Determine the (X, Y) coordinate at the center of the cell enclosing the given text.  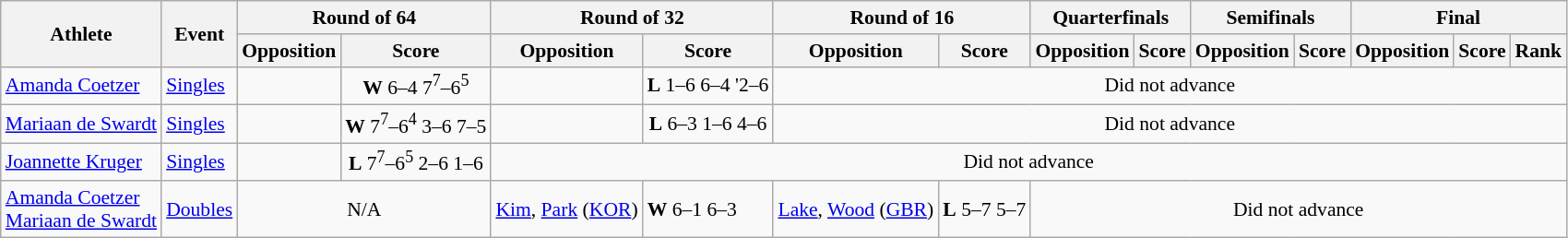
Doubles (199, 208)
Joannette Kruger (81, 162)
Mariaan de Swardt (81, 124)
Round of 16 (902, 18)
L 1–6 6–4 '2–6 (708, 85)
L 6–3 1–6 4–6 (708, 124)
Semifinals (1271, 18)
Quarterfinals (1111, 18)
W 77–64 3–6 7–5 (415, 124)
Amanda CoetzerMariaan de Swardt (81, 208)
Kim, Park (KOR) (566, 208)
L 77–65 2–6 1–6 (415, 162)
W 6–1 6–3 (708, 208)
Amanda Coetzer (81, 85)
Round of 32 (632, 18)
L 5–7 5–7 (984, 208)
W 6–4 77–65 (415, 85)
Athlete (81, 33)
N/A (363, 208)
Event (199, 33)
Lake, Wood (GBR) (856, 208)
Final (1458, 18)
Round of 64 (363, 18)
Rank (1538, 51)
